For the text-containing cell, return its midpoint in [x, y] coordinate format. 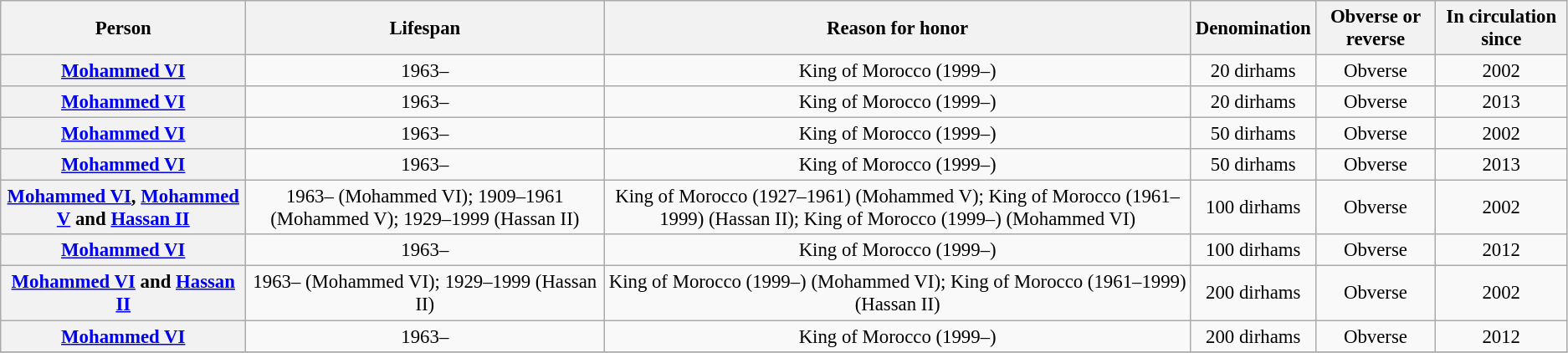
Person [124, 28]
Lifespan [425, 28]
1963– (Mohammed VI); 1909–1961 (Mohammed V); 1929–1999 (Hassan II) [425, 207]
Mohammed VI and Hassan II [124, 293]
Denomination [1253, 28]
Obverse or reverse [1376, 28]
1963– (Mohammed VI); 1929–1999 (Hassan II) [425, 293]
Mohammed VI, Mohammed V and Hassan II [124, 207]
Reason for honor [898, 28]
In circulation since [1501, 28]
King of Morocco (1927–1961) (Mohammed V); King of Morocco (1961–1999) (Hassan II); King of Morocco (1999–) (Mohammed VI) [898, 207]
King of Morocco (1999–) (Mohammed VI); King of Morocco (1961–1999) (Hassan II) [898, 293]
